Locate the cell with the specified text and output its [X, Y] center coordinate. 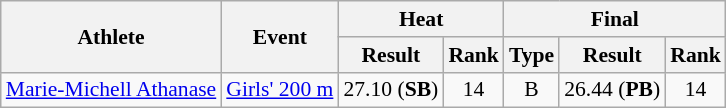
27.10 (SB) [390, 90]
Final [615, 19]
26.44 (PB) [612, 90]
Heat [420, 19]
Type [532, 55]
Athlete [112, 36]
Girls' 200 m [280, 90]
Event [280, 36]
B [532, 90]
Marie-Michell Athanase [112, 90]
